Return the [x, y] coordinate for the center point of the cell that contains the specified text.  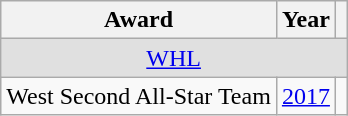
Award [139, 20]
West Second All-Star Team [139, 96]
WHL [174, 58]
2017 [306, 96]
Year [306, 20]
